Provide the [x, y] coordinate of the cell's center where the given text is located.  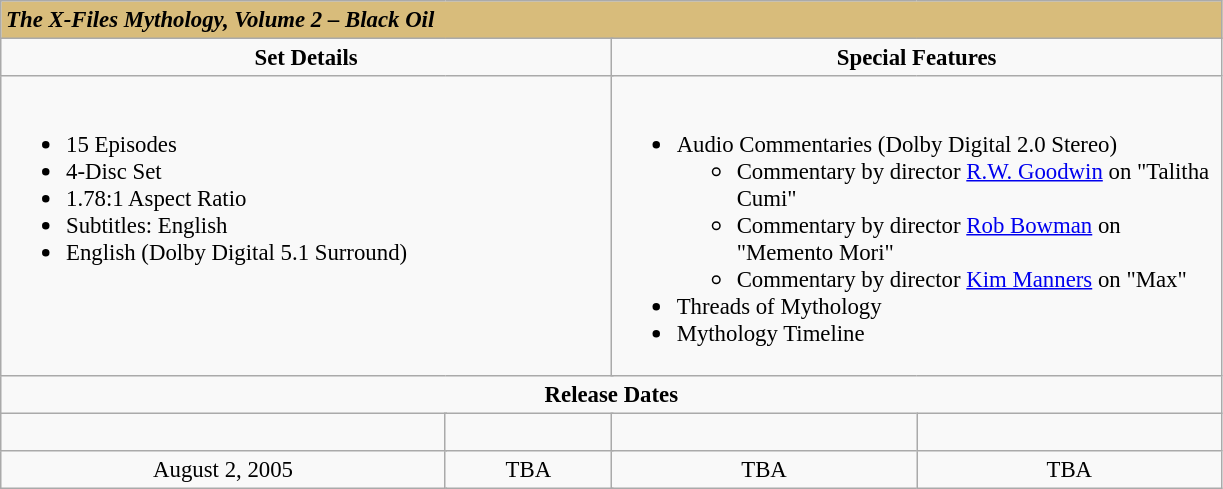
Set Details [306, 58]
Release Dates [612, 394]
August 2, 2005 [224, 469]
15 Episodes4-Disc Set1.78:1 Aspect RatioSubtitles: EnglishEnglish (Dolby Digital 5.1 Surround) [306, 226]
The X-Files Mythology, Volume 2 – Black Oil [612, 20]
Special Features [916, 58]
